Scan for the cell matching the given text and deliver its (x, y) coordinate at center. 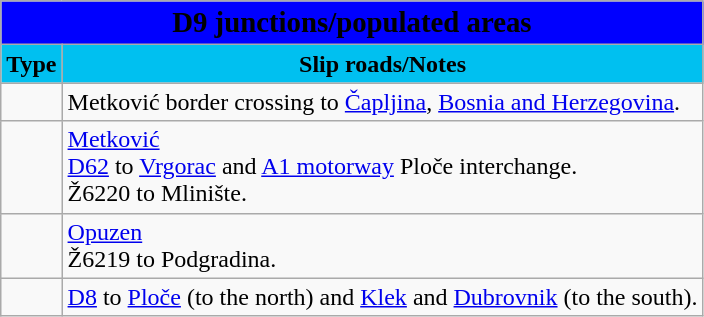
Metković D62 to Vrgorac and A1 motorway Ploče interchange.Ž6220 to Mlinište. (382, 167)
Type (32, 64)
Metković border crossing to Čapljina, Bosnia and Herzegovina. (382, 102)
D8 to Ploče (to the north) and Klek and Dubrovnik (to the south). (382, 297)
Slip roads/Notes (382, 64)
D9 junctions/populated areas (352, 23)
OpuzenŽ6219 to Podgradina. (382, 246)
